From the cell containing the given text, extract its center point as [x, y] coordinate. 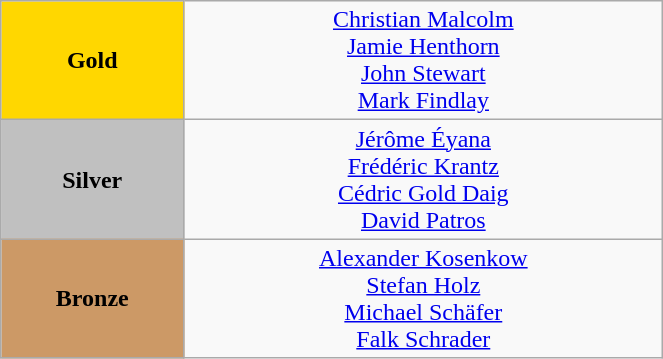
Christian MalcolmJamie HenthornJohn StewartMark Findlay [424, 60]
Gold [92, 60]
Bronze [92, 298]
Jérôme ÉyanaFrédéric KrantzCédric Gold DaigDavid Patros [424, 180]
Alexander KosenkowStefan HolzMichael SchäferFalk Schrader [424, 298]
Silver [92, 180]
